Detect which cell encompasses the target text, then output its (x, y) center coordinate. 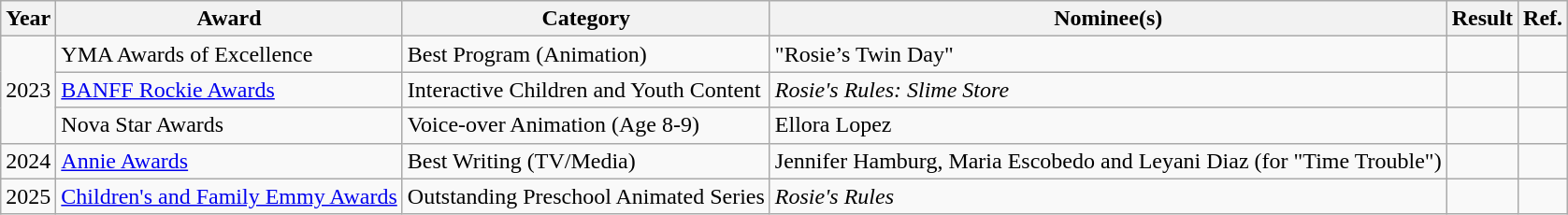
Ref. (1543, 19)
YMA Awards of Excellence (229, 54)
Jennifer Hamburg, Maria Escobedo and Leyani Diaz (for "Time Trouble") (1108, 161)
Annie Awards (229, 161)
Category (585, 19)
Year (28, 19)
2023 (28, 90)
Result (1482, 19)
Interactive Children and Youth Content (585, 90)
Voice-over Animation (Age 8-9) (585, 125)
Nova Star Awards (229, 125)
Ellora Lopez (1108, 125)
Award (229, 19)
Outstanding Preschool Animated Series (585, 196)
BANFF Rockie Awards (229, 90)
Best Program (Animation) (585, 54)
Nominee(s) (1108, 19)
Rosie's Rules (1108, 196)
2024 (28, 161)
2025 (28, 196)
"Rosie’s Twin Day" (1108, 54)
Best Writing (TV/Media) (585, 161)
Children's and Family Emmy Awards (229, 196)
Rosie's Rules: Slime Store (1108, 90)
